Search for the cell housing the specified text and yield its [X, Y] center coordinate. 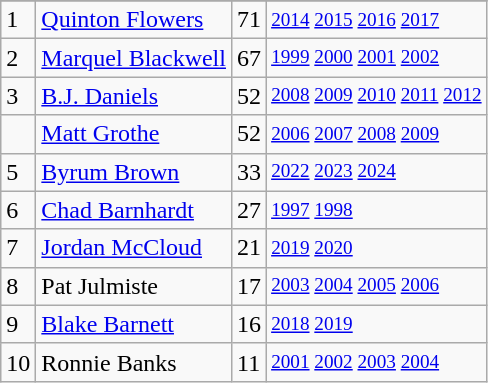
2003 2004 2005 2006 [377, 286]
Marquel Blackwell [134, 58]
Byrum Brown [134, 172]
67 [248, 58]
B.J. Daniels [134, 96]
2022 2023 2024 [377, 172]
Ronnie Banks [134, 362]
1999 2000 2001 2002 [377, 58]
2019 2020 [377, 248]
1997 1998 [377, 210]
10 [18, 362]
33 [248, 172]
17 [248, 286]
5 [18, 172]
2008 2009 2010 2011 2012 [377, 96]
2 [18, 58]
8 [18, 286]
7 [18, 248]
Pat Julmiste [134, 286]
2001 2002 2003 2004 [377, 362]
27 [248, 210]
2018 2019 [377, 324]
2006 2007 2008 2009 [377, 134]
3 [18, 96]
Blake Barnett [134, 324]
Matt Grothe [134, 134]
16 [248, 324]
71 [248, 20]
11 [248, 362]
Chad Barnhardt [134, 210]
Quinton Flowers [134, 20]
21 [248, 248]
2014 2015 2016 2017 [377, 20]
1 [18, 20]
9 [18, 324]
6 [18, 210]
Jordan McCloud [134, 248]
